Output the (X, Y) coordinate of the center of the cell containing the given text.  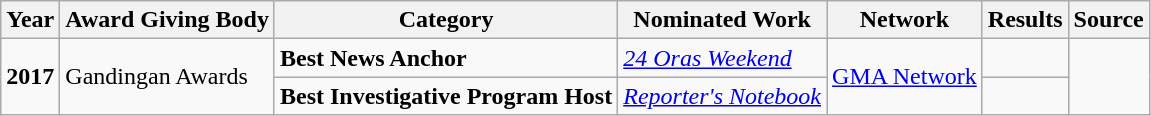
Best Investigative Program Host (446, 96)
24 Oras Weekend (722, 58)
Gandingan Awards (168, 77)
2017 (30, 77)
Category (446, 20)
Reporter's Notebook (722, 96)
Source (1108, 20)
GMA Network (905, 77)
Award Giving Body (168, 20)
Network (905, 20)
Nominated Work (722, 20)
Results (1025, 20)
Year (30, 20)
Best News Anchor (446, 58)
